Capture the cell that displays the provided text and extract its [X, Y] central coordinate. 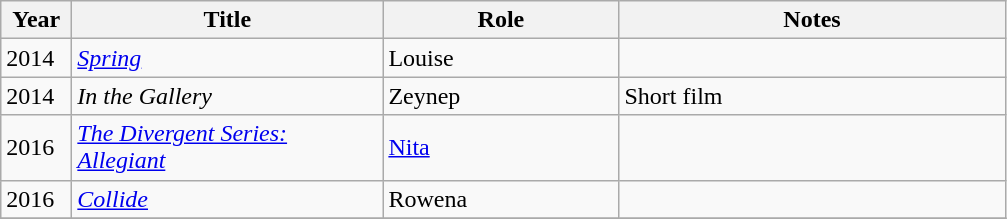
Title [228, 20]
Louise [501, 58]
Nita [501, 148]
Spring [228, 58]
The Divergent Series: Allegiant [228, 148]
In the Gallery [228, 96]
Rowena [501, 199]
Collide [228, 199]
Role [501, 20]
Zeynep [501, 96]
Short film [812, 96]
Notes [812, 20]
Year [36, 20]
